Scan for the cell matching the given text and deliver its [x, y] coordinate at center. 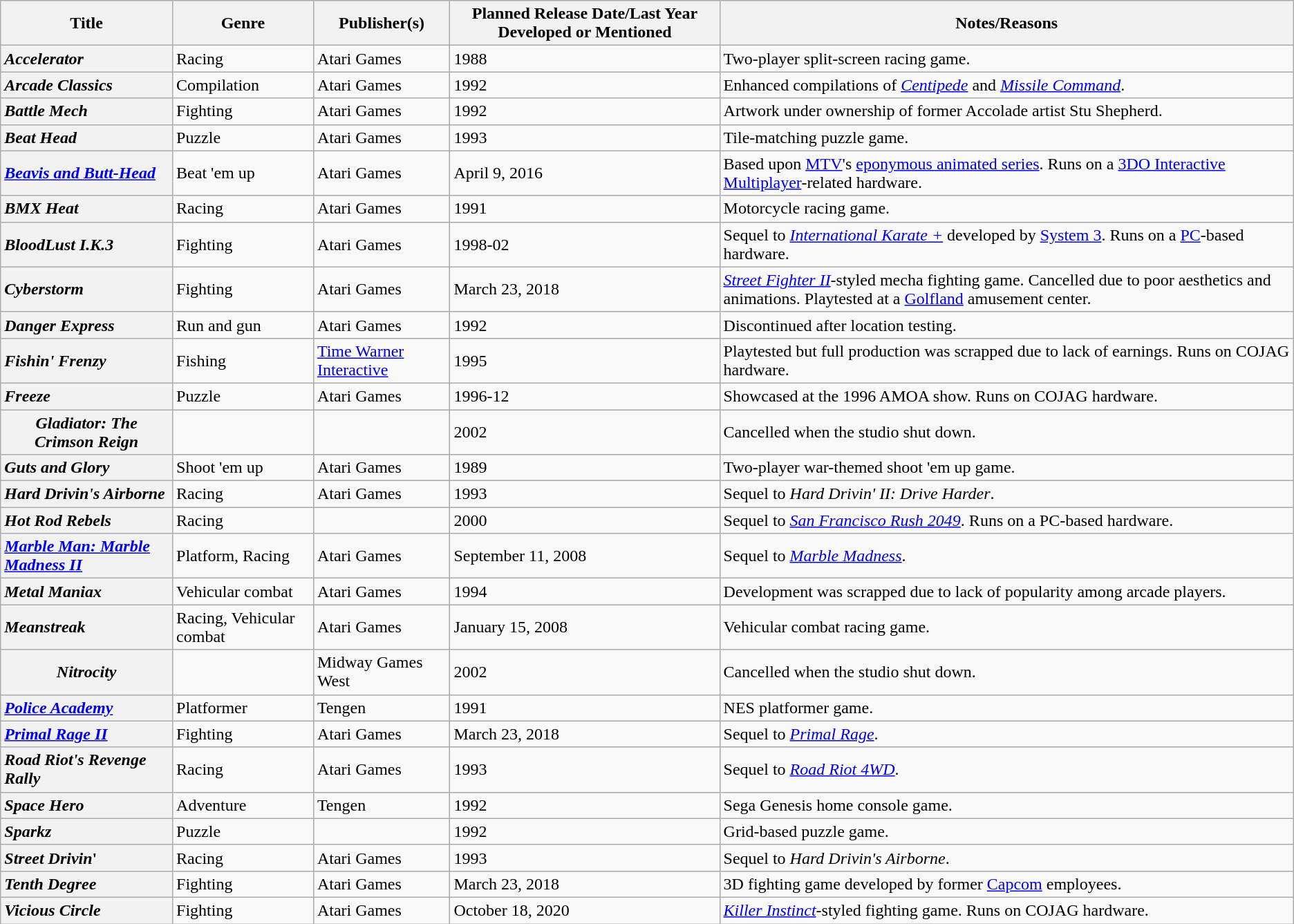
Sequel to Hard Drivin' II: Drive Harder. [1006, 494]
Adventure [243, 805]
Danger Express [87, 325]
January 15, 2008 [585, 628]
Beavis and Butt-Head [87, 173]
Two-player war-themed shoot 'em up game. [1006, 468]
Two-player split-screen racing game. [1006, 59]
Meanstreak [87, 628]
Hard Drivin's Airborne [87, 494]
Street Drivin' [87, 858]
1989 [585, 468]
Showcased at the 1996 AMOA show. Runs on COJAG hardware. [1006, 396]
Arcade Classics [87, 85]
Primal Rage II [87, 734]
Grid-based puzzle game. [1006, 831]
Sequel to International Karate + developed by System 3. Runs on a PC-based hardware. [1006, 245]
Freeze [87, 396]
Enhanced compilations of Centipede and Missile Command. [1006, 85]
Title [87, 23]
1994 [585, 592]
Hot Rod Rebels [87, 520]
Beat 'em up [243, 173]
Fishin' Frenzy [87, 361]
Playtested but full production was scrapped due to lack of earnings. Runs on COJAG hardware. [1006, 361]
1996-12 [585, 396]
Killer Instinct-styled fighting game. Runs on COJAG hardware. [1006, 910]
Sequel to Hard Drivin's Airborne. [1006, 858]
Sequel to Marble Madness. [1006, 556]
Midway Games West [382, 672]
1998-02 [585, 245]
Space Hero [87, 805]
Discontinued after location testing. [1006, 325]
Marble Man: Marble Madness II [87, 556]
Planned Release Date/Last Year Developed or Mentioned [585, 23]
Cyberstorm [87, 289]
Time Warner Interactive [382, 361]
Road Riot's Revenge Rally [87, 770]
Notes/Reasons [1006, 23]
2000 [585, 520]
Tile-matching puzzle game. [1006, 138]
Gladiator: The Crimson Reign [87, 431]
Vicious Circle [87, 910]
1995 [585, 361]
Guts and Glory [87, 468]
Racing, Vehicular combat [243, 628]
Publisher(s) [382, 23]
Vehicular combat [243, 592]
Platform, Racing [243, 556]
Sequel to San Francisco Rush 2049. Runs on a PC-based hardware. [1006, 520]
Beat Head [87, 138]
NES platformer game. [1006, 708]
Compilation [243, 85]
Based upon MTV's eponymous animated series. Runs on a 3DO Interactive Multiplayer-related hardware. [1006, 173]
Sequel to Primal Rage. [1006, 734]
Accelerator [87, 59]
1988 [585, 59]
Tenth Degree [87, 884]
Nitrocity [87, 672]
Run and gun [243, 325]
Genre [243, 23]
Artwork under ownership of former Accolade artist Stu Shepherd. [1006, 111]
Motorcycle racing game. [1006, 209]
Battle Mech [87, 111]
Metal Maniax [87, 592]
Sequel to Road Riot 4WD. [1006, 770]
April 9, 2016 [585, 173]
BMX Heat [87, 209]
September 11, 2008 [585, 556]
BloodLust I.K.3 [87, 245]
Street Fighter II-styled mecha fighting game. Cancelled due to poor aesthetics and animations. Playtested at a Golfland amusement center. [1006, 289]
3D fighting game developed by former Capcom employees. [1006, 884]
Shoot 'em up [243, 468]
Sega Genesis home console game. [1006, 805]
Police Academy [87, 708]
Fishing [243, 361]
Vehicular combat racing game. [1006, 628]
Platformer [243, 708]
October 18, 2020 [585, 910]
Development was scrapped due to lack of popularity among arcade players. [1006, 592]
Sparkz [87, 831]
